Locate the cell with the specified text and output its (x, y) center coordinate. 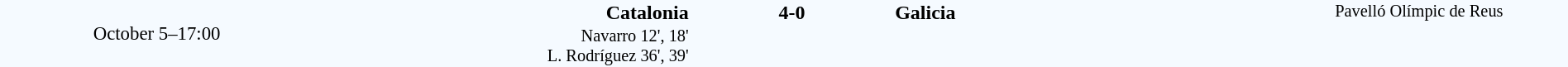
4-0 (791, 12)
Pavelló Olímpic de Reus (1419, 33)
Navarro 12', 18'L. Rodríguez 36', 39' (501, 46)
October 5–17:00 (157, 33)
Catalonia (501, 12)
Galicia (1082, 12)
